Capture the cell that displays the provided text and extract its (X, Y) central coordinate. 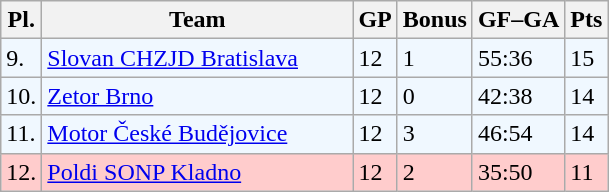
15 (586, 58)
Team (198, 20)
55:36 (518, 58)
Slovan CHZJD Bratislava (198, 58)
Pts (586, 20)
0 (434, 96)
1 (434, 58)
GP (375, 20)
GF–GA (518, 20)
3 (434, 134)
2 (434, 172)
Pl. (22, 20)
12. (22, 172)
11 (586, 172)
35:50 (518, 172)
46:54 (518, 134)
11. (22, 134)
10. (22, 96)
Poldi SONP Kladno (198, 172)
Motor České Budějovice (198, 134)
42:38 (518, 96)
Zetor Brno (198, 96)
Bonus (434, 20)
9. (22, 58)
